Capture the cell that displays the provided text and extract its (X, Y) central coordinate. 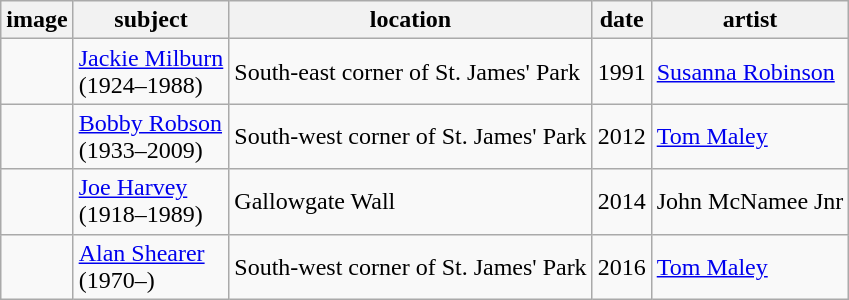
South-east corner of St. James' Park (410, 72)
John McNamee Jnr (750, 202)
subject (151, 20)
location (410, 20)
date (622, 20)
artist (750, 20)
image (37, 20)
Jackie Milburn(1924–1988) (151, 72)
Bobby Robson(1933–2009) (151, 136)
1991 (622, 72)
2016 (622, 266)
Alan Shearer(1970–) (151, 266)
Gallowgate Wall (410, 202)
2014 (622, 202)
2012 (622, 136)
Susanna Robinson (750, 72)
Joe Harvey(1918–1989) (151, 202)
